Scan for the cell matching the given text and deliver its (x, y) coordinate at center. 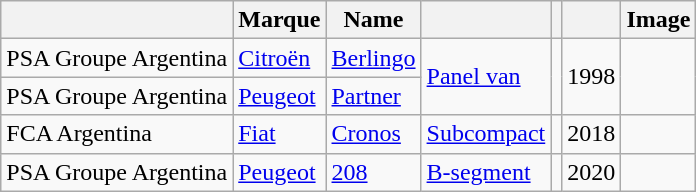
Marque (280, 20)
Berlingo (374, 58)
Image (658, 20)
2018 (592, 134)
Subcompact (486, 134)
Panel van (486, 77)
Partner (374, 96)
208 (374, 172)
FCA Argentina (117, 134)
1998 (592, 77)
Fiat (280, 134)
Cronos (374, 134)
B-segment (486, 172)
Name (374, 20)
2020 (592, 172)
Citroën (280, 58)
